Provide the (x, y) coordinate of the cell's center where the given text is located.  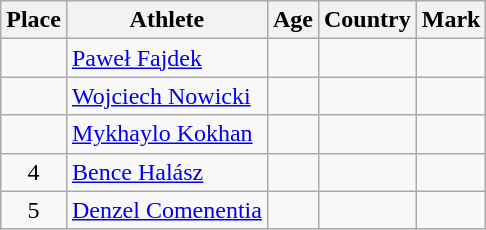
5 (34, 210)
Country (367, 20)
Wojciech Nowicki (166, 96)
Mykhaylo Kokhan (166, 134)
Bence Halász (166, 172)
Mark (451, 20)
Age (292, 20)
4 (34, 172)
Athlete (166, 20)
Paweł Fajdek (166, 58)
Denzel Comenentia (166, 210)
Place (34, 20)
